Locate the cell with the specified text and output its (x, y) center coordinate. 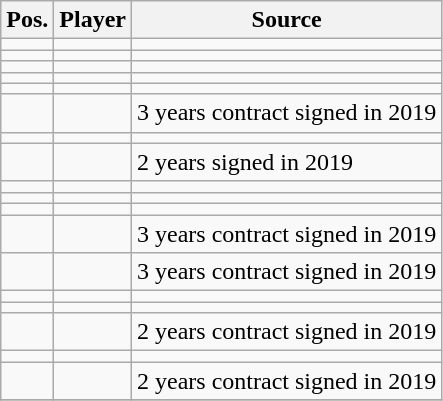
2 years signed in 2019 (287, 162)
Pos. (28, 20)
Player (93, 20)
Source (287, 20)
